Search for the cell housing the specified text and yield its (X, Y) center coordinate. 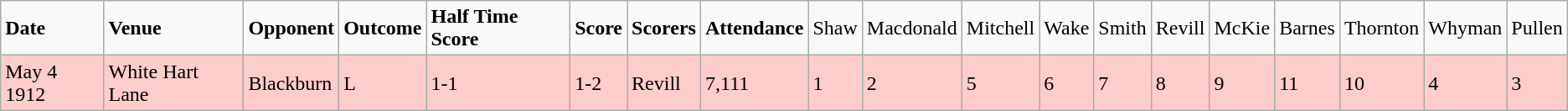
Macdonald (911, 29)
Opponent (291, 29)
10 (1381, 82)
5 (1000, 82)
1-1 (498, 82)
Date (52, 29)
6 (1067, 82)
Venue (174, 29)
Whyman (1466, 29)
Scorers (664, 29)
9 (1242, 82)
2 (911, 82)
Barnes (1308, 29)
4 (1466, 82)
McKie (1242, 29)
11 (1308, 82)
3 (1537, 82)
8 (1180, 82)
7,111 (754, 82)
Mitchell (1000, 29)
Blackburn (291, 82)
White Hart Lane (174, 82)
L (383, 82)
Score (599, 29)
Thornton (1381, 29)
7 (1122, 82)
Shaw (835, 29)
May 4 1912 (52, 82)
Pullen (1537, 29)
Smith (1122, 29)
Outcome (383, 29)
1 (835, 82)
Wake (1067, 29)
1-2 (599, 82)
Attendance (754, 29)
Half Time Score (498, 29)
